Identify which cell holds the provided text, then report its [X, Y] central coordinate. 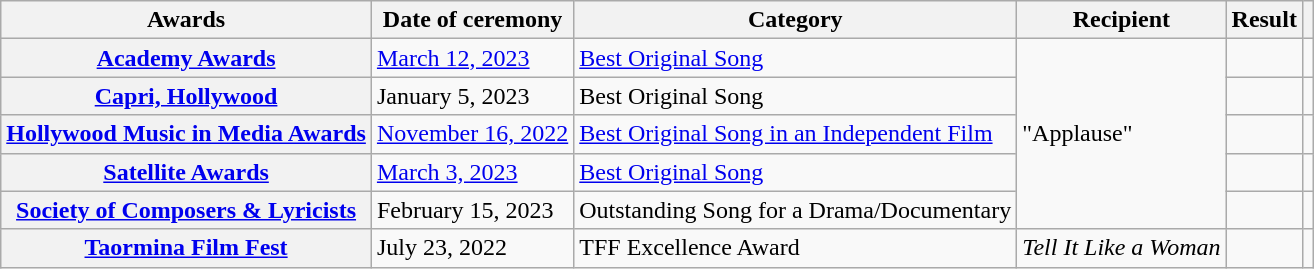
Tell It Like a Woman [1122, 248]
Academy Awards [186, 58]
Hollywood Music in Media Awards [186, 134]
TFF Excellence Award [796, 248]
Category [796, 20]
Satellite Awards [186, 172]
Result [1264, 20]
November 16, 2022 [472, 134]
January 5, 2023 [472, 96]
Outstanding Song for a Drama/Documentary [796, 210]
Taormina Film Fest [186, 248]
Capri, Hollywood [186, 96]
Awards [186, 20]
March 12, 2023 [472, 58]
July 23, 2022 [472, 248]
Date of ceremony [472, 20]
Recipient [1122, 20]
Society of Composers & Lyricists [186, 210]
March 3, 2023 [472, 172]
February 15, 2023 [472, 210]
Best Original Song in an Independent Film [796, 134]
"Applause" [1122, 134]
